Determine the [X, Y] coordinate at the center of the cell enclosing the given text.  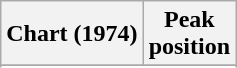
Chart (1974) [72, 34]
Peakposition [189, 34]
